For the text-containing cell, return its midpoint in [X, Y] coordinate format. 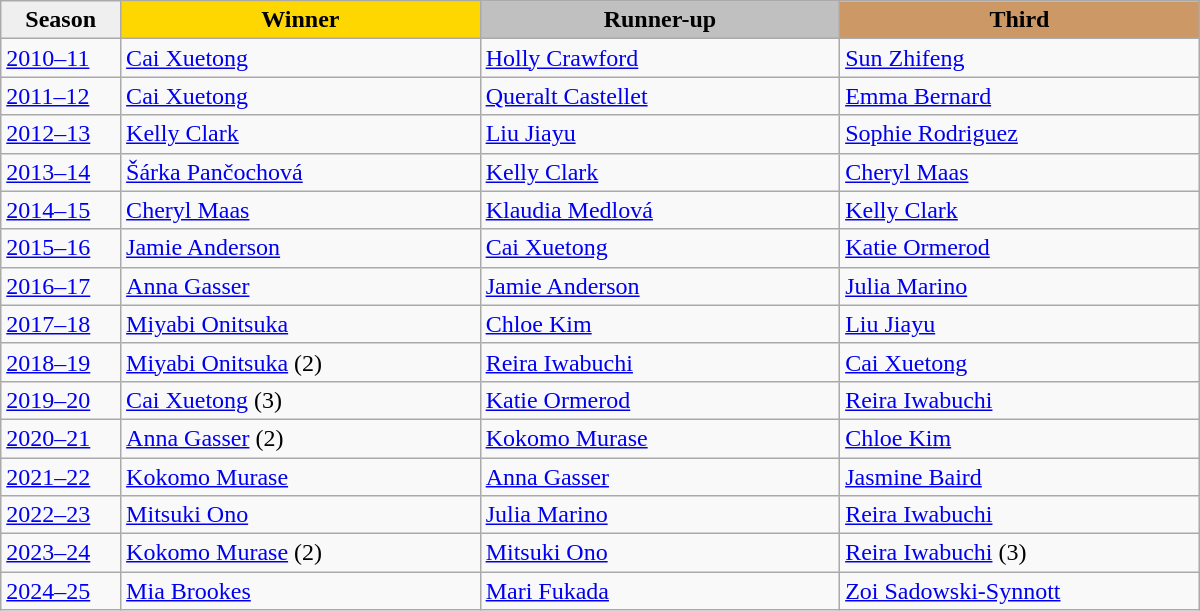
Reira Iwabuchi (3) [1020, 553]
2016–17 [61, 286]
Klaudia Medlová [660, 210]
Sun Zhifeng [1020, 58]
Winner [301, 20]
Šárka Pančochová [301, 172]
2012–13 [61, 134]
Anna Gasser (2) [301, 438]
2014–15 [61, 210]
Season [61, 20]
Emma Bernard [1020, 96]
Third [1020, 20]
Miyabi Onitsuka [301, 324]
2013–14 [61, 172]
Mari Fukada [660, 591]
Zoi Sadowski-Synnott [1020, 591]
2011–12 [61, 96]
2020–21 [61, 438]
Holly Crawford [660, 58]
2017–18 [61, 324]
Miyabi Onitsuka (2) [301, 362]
2019–20 [61, 400]
Sophie Rodriguez [1020, 134]
Mia Brookes [301, 591]
Queralt Castellet [660, 96]
Runner-up [660, 20]
Jasmine Baird [1020, 477]
2018–19 [61, 362]
2015–16 [61, 248]
2022–23 [61, 515]
2023–24 [61, 553]
2024–25 [61, 591]
Cai Xuetong (3) [301, 400]
2010–11 [61, 58]
2021–22 [61, 477]
Kokomo Murase (2) [301, 553]
